Pinpoint the cell where the given text exists, returning its [x, y] midpoint coordinate. 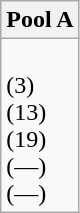
Pool A [40, 20]
(3) (13) (19) (—) (—) [40, 126]
